Extract the [x, y] coordinate from the center of the cell holding the provided text.  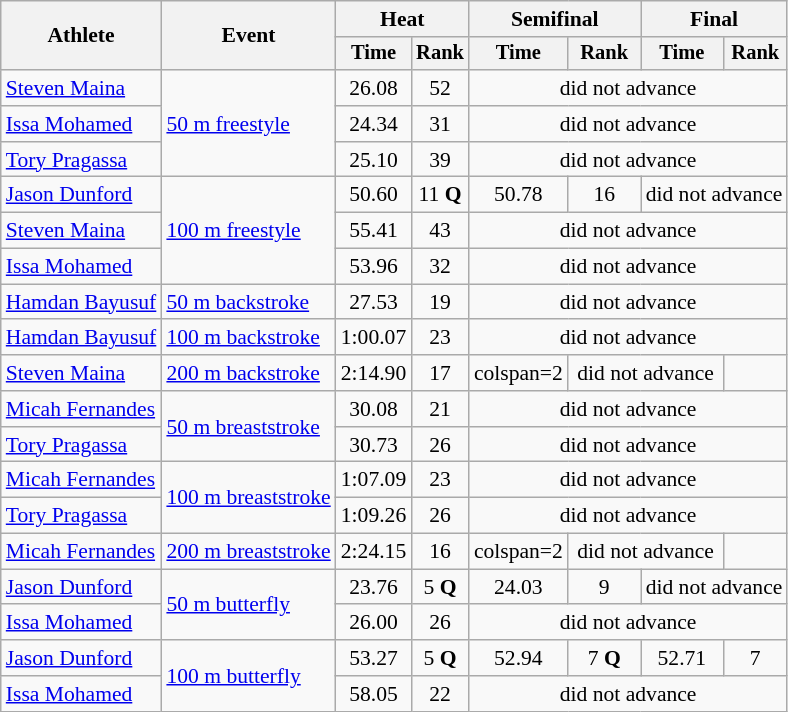
32 [440, 267]
52.71 [682, 658]
100 m backstroke [248, 338]
27.53 [374, 302]
52 [440, 88]
53.27 [374, 658]
Heat [402, 19]
24.03 [518, 587]
200 m breaststroke [248, 552]
26.00 [374, 623]
19 [440, 302]
23.76 [374, 587]
30.73 [374, 445]
39 [440, 160]
25.10 [374, 160]
100 m butterfly [248, 676]
17 [440, 373]
50.60 [374, 195]
2:14.90 [374, 373]
50 m backstroke [248, 302]
26.08 [374, 88]
100 m breaststroke [248, 498]
Semifinal [555, 19]
31 [440, 124]
21 [440, 409]
Athlete [82, 36]
11 Q [440, 195]
30.08 [374, 409]
Event [248, 36]
52.94 [518, 658]
1:00.07 [374, 338]
50 m butterfly [248, 604]
50 m breaststroke [248, 426]
9 [604, 587]
24.34 [374, 124]
58.05 [374, 694]
22 [440, 694]
50 m freestyle [248, 124]
100 m freestyle [248, 230]
7 Q [604, 658]
55.41 [374, 231]
53.96 [374, 267]
2:24.15 [374, 552]
43 [440, 231]
7 [755, 658]
1:07.09 [374, 480]
1:09.26 [374, 516]
200 m backstroke [248, 373]
50.78 [518, 195]
Final [714, 19]
